Output the [x, y] coordinate of the center of the cell containing the given text.  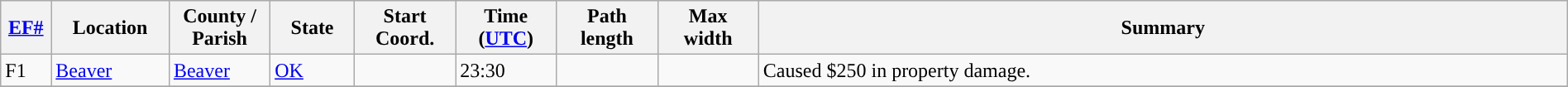
Start Coord. [404, 28]
Max width [708, 28]
Time (UTC) [506, 28]
Summary [1163, 28]
State [313, 28]
Location [111, 28]
OK [313, 70]
County / Parish [219, 28]
Path length [607, 28]
23:30 [506, 70]
F1 [26, 70]
Caused $250 in property damage. [1163, 70]
EF# [26, 28]
